For the text-containing cell, return its midpoint in [x, y] coordinate format. 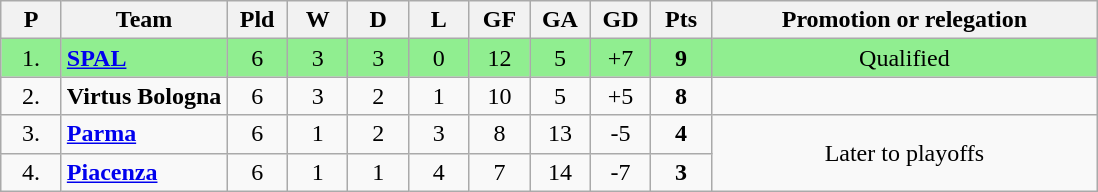
GD [620, 20]
Piacenza [144, 172]
W [318, 20]
Promotion or relegation [904, 20]
12 [500, 58]
SPAL [144, 58]
Later to playoffs [904, 153]
L [440, 20]
0 [440, 58]
4. [32, 172]
Qualified [904, 58]
14 [560, 172]
2. [32, 96]
P [32, 20]
1. [32, 58]
GF [500, 20]
GA [560, 20]
-5 [620, 134]
-7 [620, 172]
+5 [620, 96]
Team [144, 20]
Virtus Bologna [144, 96]
Pld [258, 20]
13 [560, 134]
Parma [144, 134]
+7 [620, 58]
D [378, 20]
10 [500, 96]
3. [32, 134]
7 [500, 172]
9 [682, 58]
Pts [682, 20]
